Pinpoint the cell where the given text exists, returning its (X, Y) midpoint coordinate. 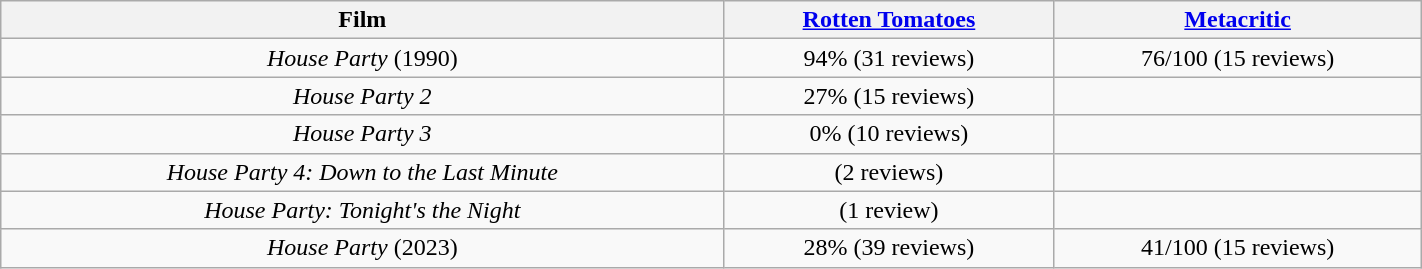
House Party (1990) (362, 58)
Metacritic (1238, 20)
Rotten Tomatoes (889, 20)
House Party (2023) (362, 248)
28% (39 reviews) (889, 248)
House Party 2 (362, 96)
27% (15 reviews) (889, 96)
(2 reviews) (889, 172)
(1 review) (889, 210)
76/100 (15 reviews) (1238, 58)
House Party: Tonight's the Night (362, 210)
0% (10 reviews) (889, 134)
House Party 3 (362, 134)
Film (362, 20)
41/100 (15 reviews) (1238, 248)
House Party 4: Down to the Last Minute (362, 172)
94% (31 reviews) (889, 58)
